Extract the (X, Y) coordinate from the center of the cell holding the provided text.  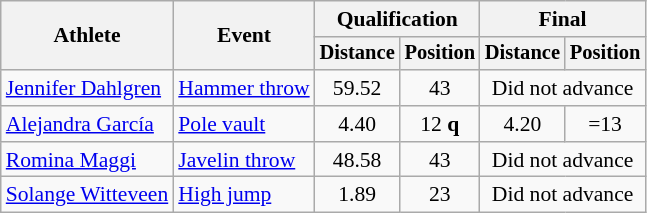
Romina Maggi (88, 160)
Solange Witteveen (88, 195)
High jump (244, 195)
Jennifer Dahlgren (88, 88)
1.89 (358, 195)
4.40 (358, 124)
Pole vault (244, 124)
=13 (605, 124)
Event (244, 36)
48.58 (358, 160)
Hammer throw (244, 88)
Athlete (88, 36)
Alejandra García (88, 124)
4.20 (522, 124)
23 (440, 195)
Final (562, 19)
Javelin throw (244, 160)
12 q (440, 124)
Qualification (398, 19)
59.52 (358, 88)
